Find where the given text appears and provide that cell's center as (x, y) coordinate. 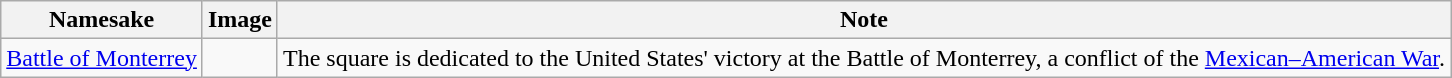
Image (240, 20)
The square is dedicated to the United States' victory at the Battle of Monterrey, a conflict of the Mexican–American War. (864, 58)
Note (864, 20)
Namesake (102, 20)
Battle of Monterrey (102, 58)
